Extract the (x, y) coordinate from the center of the cell holding the provided text.  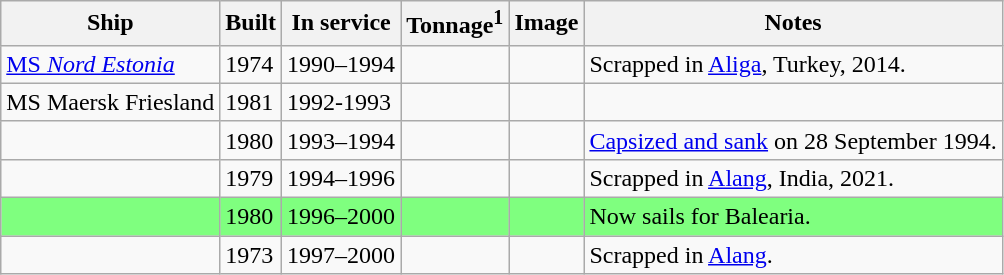
Built (251, 24)
1993–1994 (342, 140)
1973 (251, 255)
In service (342, 24)
1979 (251, 178)
MS Maersk Friesland (110, 102)
Ship (110, 24)
1994–1996 (342, 178)
1981 (251, 102)
1996–2000 (342, 217)
Scrapped in Alang, India, 2021. (793, 178)
Tonnage1 (455, 24)
MS Nord Estonia (110, 64)
Image (546, 24)
1974 (251, 64)
Notes (793, 24)
Capsized and sank on 28 September 1994. (793, 140)
Scrapped in Alang. (793, 255)
1990–1994 (342, 64)
Now sails for Balearia. (793, 217)
1992-1993 (342, 102)
Scrapped in Aliga, Turkey, 2014. (793, 64)
1997–2000 (342, 255)
